Return (X, Y) of the center of cell containing provided text 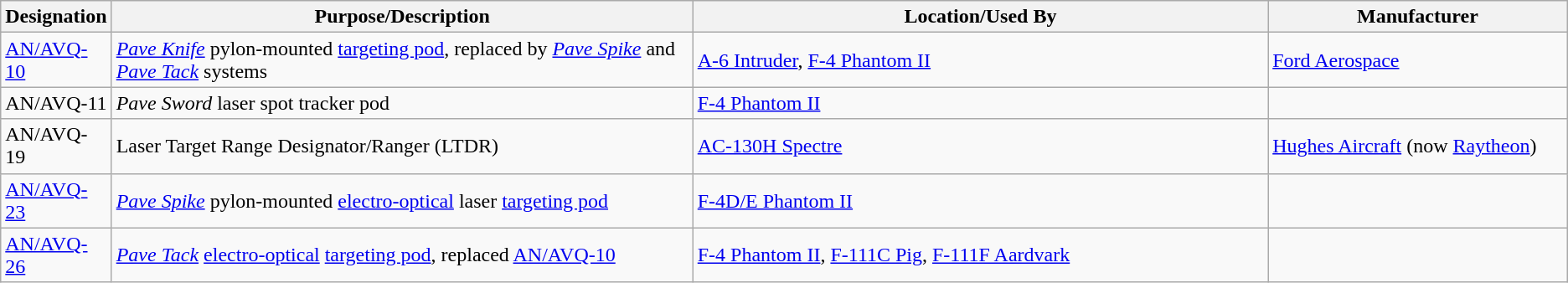
AN/AVQ-11 (56, 103)
AC-130H Spectre (980, 146)
F-4 Phantom II, F-111C Pig, F-111F Aardvark (980, 255)
AN/AVQ-10 (56, 60)
Pave Tack electro-optical targeting pod, replaced AN/AVQ-10 (402, 255)
Designation (56, 17)
AN/AVQ-23 (56, 201)
F-4 Phantom II (980, 103)
Manufacturer (1418, 17)
AN/AVQ-19 (56, 146)
Pave Knife pylon-mounted targeting pod, replaced by Pave Spike and Pave Tack systems (402, 60)
Laser Target Range Designator/Ranger (LTDR) (402, 146)
Pave Spike pylon-mounted electro-optical laser targeting pod (402, 201)
F-4D/E Phantom II (980, 201)
A-6 Intruder, F-4 Phantom II (980, 60)
Ford Aerospace (1418, 60)
Location/Used By (980, 17)
Purpose/Description (402, 17)
Hughes Aircraft (now Raytheon) (1418, 146)
Pave Sword laser spot tracker pod (402, 103)
AN/AVQ-26 (56, 255)
